Locate the cell with the specified text and output its [x, y] center coordinate. 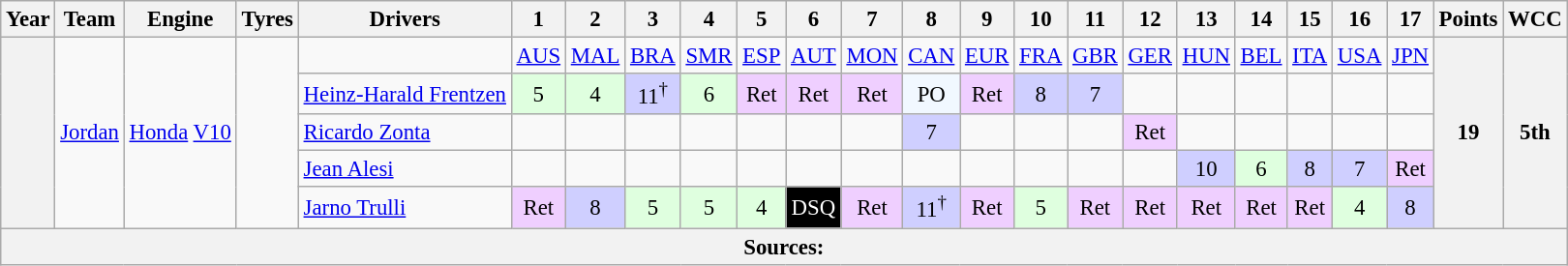
16 [1360, 19]
Honda V10 [180, 133]
SMR [709, 56]
USA [1360, 56]
WCC [1535, 19]
14 [1261, 19]
3 [652, 19]
BEL [1261, 56]
AUS [538, 56]
Jean Alesi [405, 169]
2 [594, 19]
Heinz-Harald Frentzen [405, 94]
Drivers [405, 19]
19 [1467, 133]
PO [931, 94]
13 [1206, 19]
BRA [652, 56]
Team [89, 19]
17 [1411, 19]
Points [1467, 19]
CAN [931, 56]
9 [987, 19]
ESP [762, 56]
FRA [1041, 56]
Jarno Trulli [405, 208]
12 [1150, 19]
Engine [180, 19]
11 [1096, 19]
MON [872, 56]
Year [28, 19]
1 [538, 19]
EUR [987, 56]
JPN [1411, 56]
ITA [1311, 56]
Tyres [267, 19]
GBR [1096, 56]
DSQ [813, 208]
GER [1150, 56]
Jordan [89, 133]
15 [1311, 19]
MAL [594, 56]
5th [1535, 133]
AUT [813, 56]
Sources: [784, 247]
Ricardo Zonta [405, 133]
HUN [1206, 56]
